Scan for the cell matching the given text and deliver its (X, Y) coordinate at center. 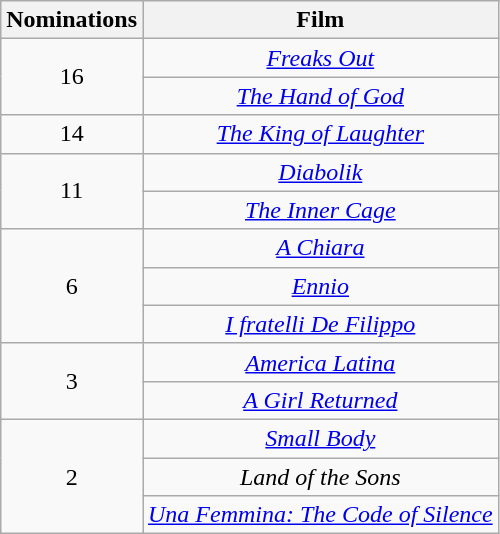
Freaks Out (320, 58)
The King of Laughter (320, 134)
3 (72, 381)
Ennio (320, 286)
Una Femmina: The Code of Silence (320, 515)
6 (72, 286)
The Inner Cage (320, 210)
14 (72, 134)
Land of the Sons (320, 477)
A Chiara (320, 248)
The Hand of God (320, 96)
Film (320, 20)
2 (72, 476)
16 (72, 77)
Small Body (320, 438)
Nominations (72, 20)
America Latina (320, 362)
A Girl Returned (320, 400)
Diabolik (320, 172)
11 (72, 191)
I fratelli De Filippo (320, 324)
